Return [X, Y] of the center of cell containing provided text 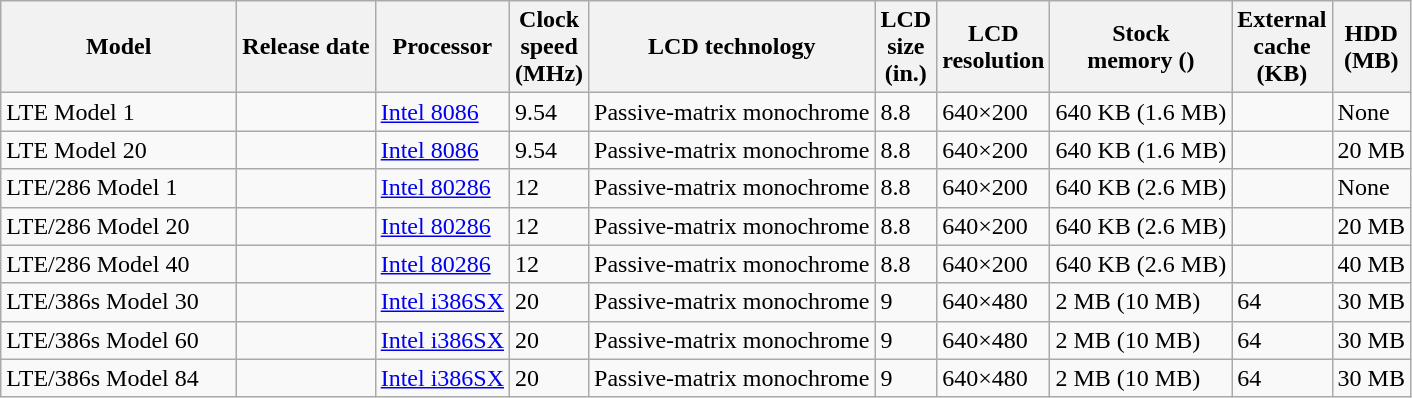
LCD size(in.) [906, 47]
LTE Model 1 [119, 112]
HDD(MB) [1371, 47]
LCD technology [732, 47]
Model [119, 47]
Processor [442, 47]
LTE Model 20 [119, 150]
Stockmemory () [1141, 47]
LTE/386s Model 60 [119, 340]
LTE/286 Model 40 [119, 264]
Clockspeed(MHz) [550, 47]
LTE/286 Model 1 [119, 188]
LTE/386s Model 30 [119, 302]
LTE/386s Model 84 [119, 378]
40 MB [1371, 264]
LTE/286 Model 20 [119, 226]
Externalcache(KB) [1282, 47]
Release date [306, 47]
LCD resolution [994, 47]
